Scan for the cell matching the given text and deliver its (x, y) coordinate at center. 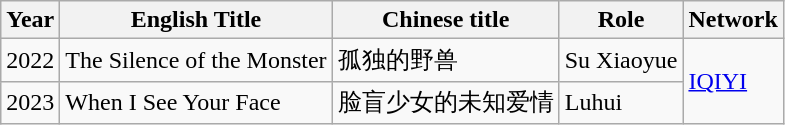
When I See Your Face (196, 102)
Luhui (621, 102)
Role (621, 20)
English Title (196, 20)
Su Xiaoyue (621, 60)
Year (30, 20)
2022 (30, 60)
IQIYI (733, 82)
The Silence of the Monster (196, 60)
脸盲少女的未知爱情 (446, 102)
2023 (30, 102)
孤独的野兽 (446, 60)
Network (733, 20)
Chinese title (446, 20)
